Provide the (x, y) coordinate of the cell's center where the given text is located.  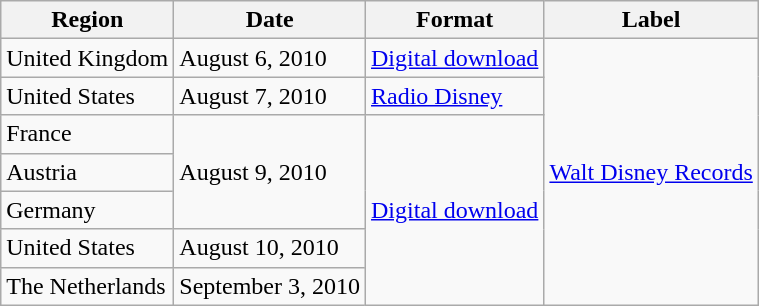
Radio Disney (455, 96)
August 6, 2010 (270, 58)
Date (270, 20)
Label (651, 20)
Region (88, 20)
September 3, 2010 (270, 286)
France (88, 134)
August 9, 2010 (270, 172)
United Kingdom (88, 58)
Austria (88, 172)
The Netherlands (88, 286)
Walt Disney Records (651, 172)
Format (455, 20)
August 10, 2010 (270, 248)
August 7, 2010 (270, 96)
Germany (88, 210)
